Determine the (X, Y) coordinate at the center of the cell enclosing the given text.  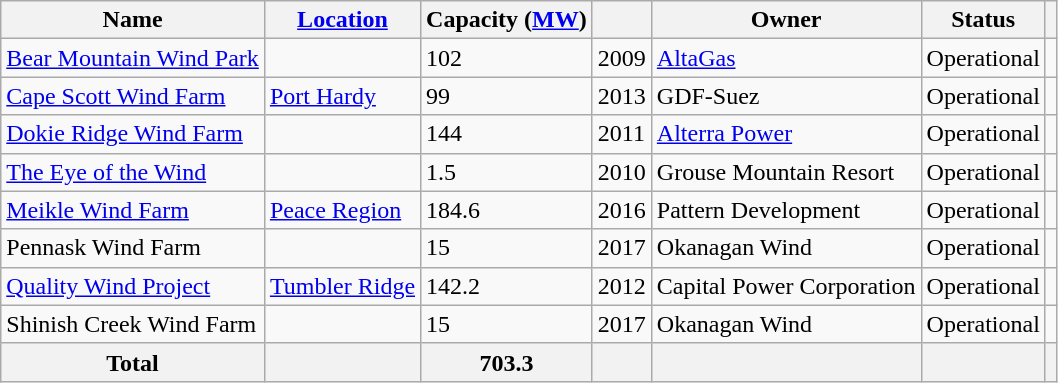
Grouse Mountain Resort (786, 172)
102 (507, 58)
Name (133, 20)
1.5 (507, 172)
2016 (622, 210)
Shinish Creek Wind Farm (133, 324)
Pattern Development (786, 210)
Location (342, 20)
Tumbler Ridge (342, 286)
Status (983, 20)
Capacity (MW) (507, 20)
Capital Power Corporation (786, 286)
99 (507, 96)
Dokie Ridge Wind Farm (133, 134)
2011 (622, 134)
Port Hardy (342, 96)
703.3 (507, 362)
Pennask Wind Farm (133, 248)
Cape Scott Wind Farm (133, 96)
2009 (622, 58)
Owner (786, 20)
AltaGas (786, 58)
Meikle Wind Farm (133, 210)
Peace Region (342, 210)
Alterra Power (786, 134)
GDF-Suez (786, 96)
The Eye of the Wind (133, 172)
Quality Wind Project (133, 286)
Total (133, 362)
144 (507, 134)
2010 (622, 172)
184.6 (507, 210)
2012 (622, 286)
2013 (622, 96)
142.2 (507, 286)
Bear Mountain Wind Park (133, 58)
